Extract the (x, y) coordinate from the center of the cell holding the provided text.  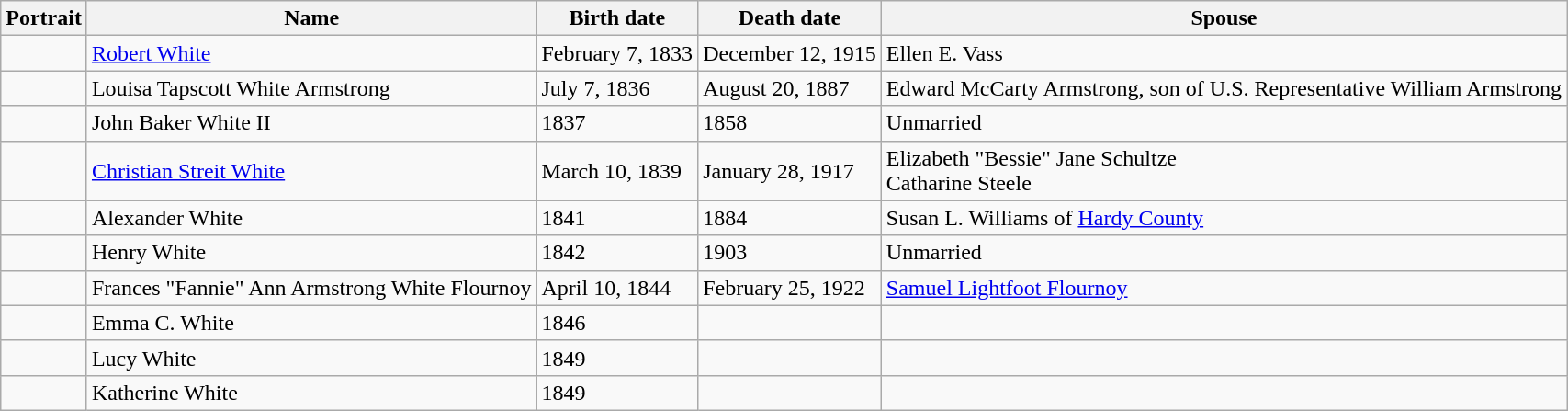
Christian Streit White (311, 171)
Robert White (311, 53)
Lucy White (311, 358)
February 25, 1922 (790, 288)
1903 (790, 253)
July 7, 1836 (617, 88)
Elizabeth "Bessie" Jane SchultzeCatharine Steele (1224, 171)
January 28, 1917 (790, 171)
John Baker White II (311, 123)
April 10, 1844 (617, 288)
Alexander White (311, 218)
Ellen E. Vass (1224, 53)
Katherine White (311, 393)
Susan L. Williams of Hardy County (1224, 218)
Edward McCarty Armstrong, son of U.S. Representative William Armstrong (1224, 88)
February 7, 1833 (617, 53)
Name (311, 18)
Louisa Tapscott White Armstrong (311, 88)
March 10, 1839 (617, 171)
Frances "Fannie" Ann Armstrong White Flournoy (311, 288)
Portrait (44, 18)
Death date (790, 18)
Samuel Lightfoot Flournoy (1224, 288)
Henry White (311, 253)
1837 (617, 123)
1846 (617, 323)
1841 (617, 218)
1884 (790, 218)
Spouse (1224, 18)
1858 (790, 123)
Emma C. White (311, 323)
December 12, 1915 (790, 53)
Birth date (617, 18)
1842 (617, 253)
August 20, 1887 (790, 88)
